Output the (x, y) coordinate of the center of the cell containing the given text.  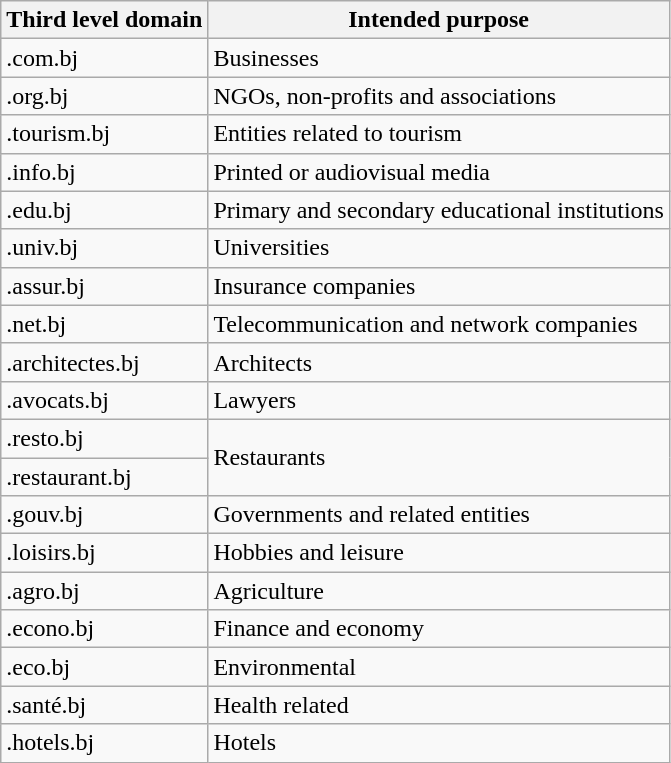
Hotels (439, 743)
Businesses (439, 58)
.loisirs.bj (104, 553)
.resto.bj (104, 438)
Universities (439, 248)
Entities related to tourism (439, 134)
Printed or audiovisual media (439, 172)
Telecommunication and network companies (439, 324)
Governments and related entities (439, 515)
.restaurant.bj (104, 477)
Health related (439, 705)
.org.bj (104, 96)
Lawyers (439, 400)
.net.bj (104, 324)
.santé.bj (104, 705)
Third level domain (104, 20)
Primary and secondary educational institutions (439, 210)
Intended purpose (439, 20)
.agro.bj (104, 591)
NGOs, non-profits and associations (439, 96)
.tourism.bj (104, 134)
Architects (439, 362)
Restaurants (439, 457)
Finance and economy (439, 629)
Environmental (439, 667)
.architectes.bj (104, 362)
.gouv.bj (104, 515)
.info.bj (104, 172)
.hotels.bj (104, 743)
.univ.bj (104, 248)
.com.bj (104, 58)
Hobbies and leisure (439, 553)
Agriculture (439, 591)
.edu.bj (104, 210)
.econo.bj (104, 629)
.eco.bj (104, 667)
.assur.bj (104, 286)
.avocats.bj (104, 400)
Insurance companies (439, 286)
